Scan for the cell matching the given text and deliver its (x, y) coordinate at center. 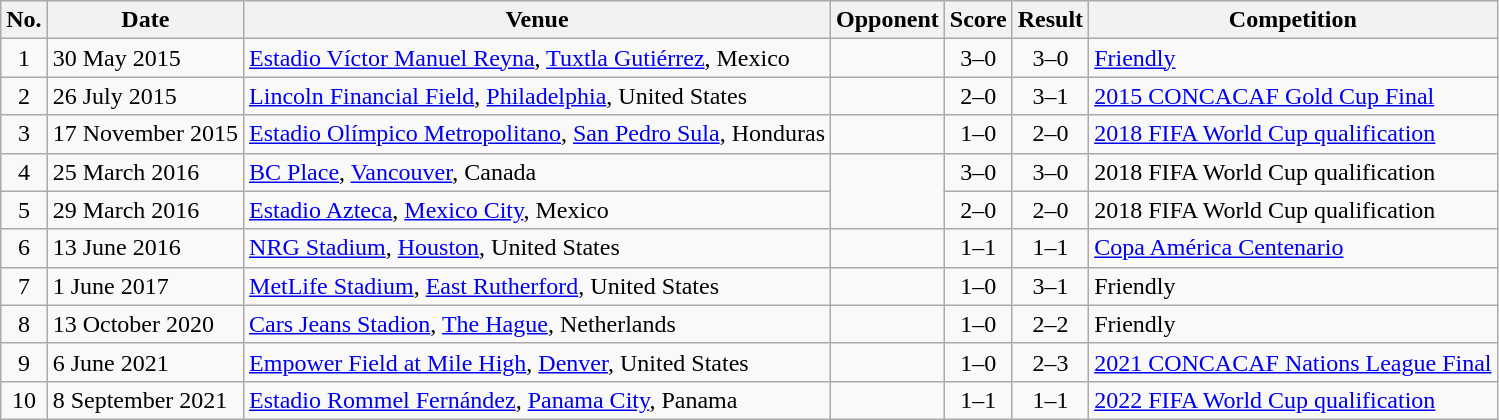
2–3 (1050, 362)
1 June 2017 (145, 286)
4 (24, 172)
8 (24, 324)
NRG Stadium, Houston, United States (538, 248)
6 (24, 248)
13 June 2016 (145, 248)
Estadio Olímpico Metropolitano, San Pedro Sula, Honduras (538, 134)
2 (24, 96)
Estadio Rommel Fernández, Panama City, Panama (538, 400)
17 November 2015 (145, 134)
7 (24, 286)
9 (24, 362)
8 September 2021 (145, 400)
Copa América Centenario (1293, 248)
Date (145, 20)
2015 CONCACAF Gold Cup Final (1293, 96)
Competition (1293, 20)
Estadio Víctor Manuel Reyna, Tuxtla Gutiérrez, Mexico (538, 58)
MetLife Stadium, East Rutherford, United States (538, 286)
Score (978, 20)
Opponent (888, 20)
3 (24, 134)
26 July 2015 (145, 96)
2–2 (1050, 324)
2022 FIFA World Cup qualification (1293, 400)
Estadio Azteca, Mexico City, Mexico (538, 210)
13 October 2020 (145, 324)
Empower Field at Mile High, Denver, United States (538, 362)
1 (24, 58)
Result (1050, 20)
6 June 2021 (145, 362)
29 March 2016 (145, 210)
Venue (538, 20)
2021 CONCACAF Nations League Final (1293, 362)
10 (24, 400)
BC Place, Vancouver, Canada (538, 172)
30 May 2015 (145, 58)
Cars Jeans Stadion, The Hague, Netherlands (538, 324)
25 March 2016 (145, 172)
Lincoln Financial Field, Philadelphia, United States (538, 96)
5 (24, 210)
No. (24, 20)
